Return (x, y) of the center of cell containing provided text 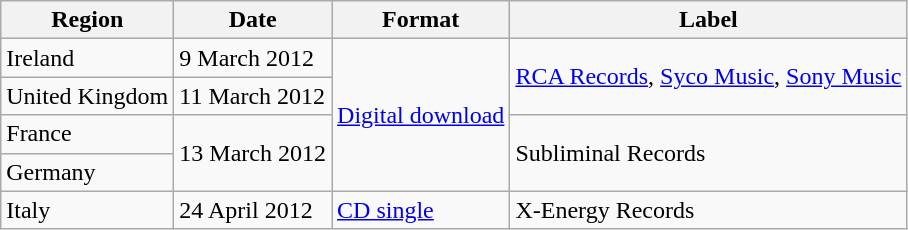
Date (253, 20)
France (88, 134)
Germany (88, 172)
Ireland (88, 58)
United Kingdom (88, 96)
13 March 2012 (253, 153)
Format (421, 20)
Subliminal Records (708, 153)
Digital download (421, 115)
Region (88, 20)
11 March 2012 (253, 96)
Italy (88, 210)
24 April 2012 (253, 210)
X-Energy Records (708, 210)
Label (708, 20)
9 March 2012 (253, 58)
CD single (421, 210)
RCA Records, Syco Music, Sony Music (708, 77)
